Provide the [x, y] coordinate of the cell's center where the given text is located.  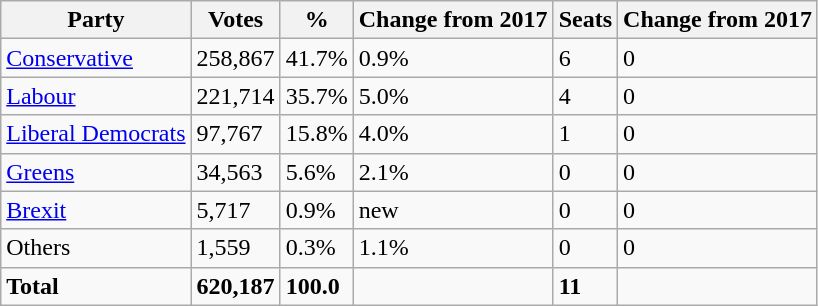
620,187 [236, 286]
0.3% [316, 248]
41.7% [316, 58]
100.0 [316, 286]
Others [96, 248]
Total [96, 286]
5.0% [453, 96]
258,867 [236, 58]
1 [585, 134]
97,767 [236, 134]
Liberal Democrats [96, 134]
new [453, 210]
% [316, 20]
Conservative [96, 58]
15.8% [316, 134]
Seats [585, 20]
Votes [236, 20]
4 [585, 96]
6 [585, 58]
5,717 [236, 210]
Party [96, 20]
Labour [96, 96]
4.0% [453, 134]
34,563 [236, 172]
221,714 [236, 96]
Brexit [96, 210]
Greens [96, 172]
1.1% [453, 248]
1,559 [236, 248]
2.1% [453, 172]
11 [585, 286]
5.6% [316, 172]
35.7% [316, 96]
